Identify which cell holds the provided text, then report its (X, Y) central coordinate. 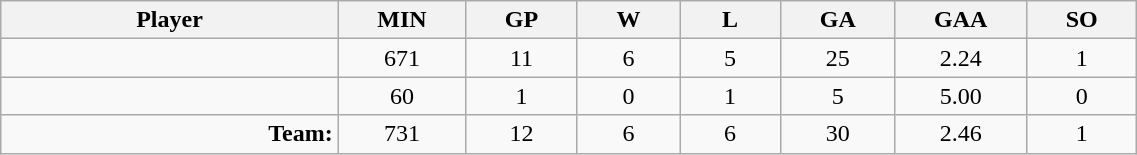
GP (522, 20)
GA (838, 20)
W (628, 20)
SO (1081, 20)
2.46 (961, 134)
12 (522, 134)
Team: (170, 134)
GAA (961, 20)
2.24 (961, 58)
5.00 (961, 96)
25 (838, 58)
MIN (402, 20)
L (730, 20)
731 (402, 134)
Player (170, 20)
60 (402, 96)
11 (522, 58)
671 (402, 58)
30 (838, 134)
